Scan for the cell matching the given text and deliver its [x, y] coordinate at center. 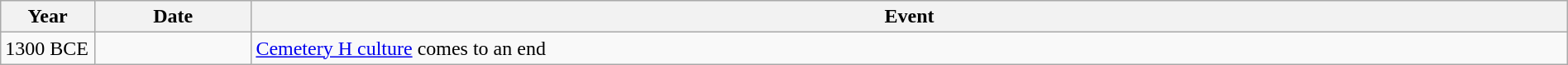
Event [910, 17]
Cemetery H culture comes to an end [910, 48]
Year [48, 17]
1300 BCE [48, 48]
Date [172, 17]
